Provide the [X, Y] coordinate of the cell's center where the given text is located.  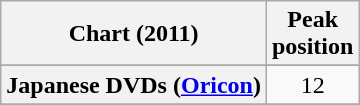
12 [312, 85]
Chart (2011) [134, 34]
Peakposition [312, 34]
Japanese DVDs (Oricon) [134, 85]
